For the text-containing cell, return its midpoint in [X, Y] coordinate format. 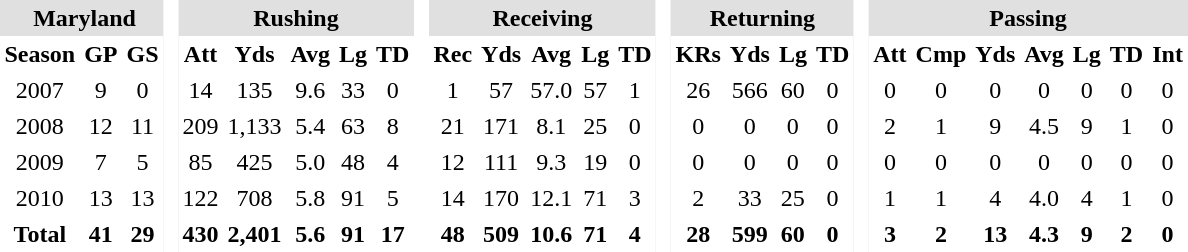
57.0 [552, 90]
8 [393, 126]
171 [502, 126]
430 [200, 234]
2,401 [254, 234]
41 [101, 234]
2007 [40, 90]
4.3 [1044, 234]
599 [750, 234]
17 [393, 234]
21 [453, 126]
708 [254, 198]
5.6 [310, 234]
5.0 [310, 162]
63 [354, 126]
29 [142, 234]
Int [1168, 54]
19 [596, 162]
2009 [40, 162]
566 [750, 90]
GS [142, 54]
Maryland [82, 18]
9.6 [310, 90]
Returning [762, 18]
9.3 [552, 162]
28 [698, 234]
KRs [698, 54]
Receiving [542, 18]
Passing [1028, 18]
Total [40, 234]
5.8 [310, 198]
5.4 [310, 126]
Cmp [941, 54]
209 [200, 126]
26 [698, 90]
2010 [40, 198]
11 [142, 126]
Season [40, 54]
111 [502, 162]
10.6 [552, 234]
GP [101, 54]
1,133 [254, 126]
170 [502, 198]
8.1 [552, 126]
4.0 [1044, 198]
4.5 [1044, 126]
Rushing [296, 18]
7 [101, 162]
122 [200, 198]
2008 [40, 126]
425 [254, 162]
85 [200, 162]
12.1 [552, 198]
135 [254, 90]
Rec [453, 54]
509 [502, 234]
